Detect which cell encompasses the target text, then output its (X, Y) center coordinate. 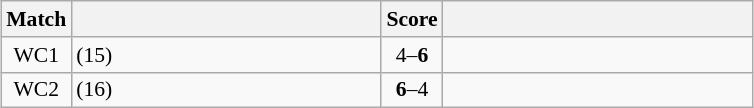
Match (36, 19)
(15) (226, 55)
Score (412, 19)
WC1 (36, 55)
(16) (226, 90)
WC2 (36, 90)
4–6 (412, 55)
6–4 (412, 90)
